Return (X, Y) of the center of cell containing provided text 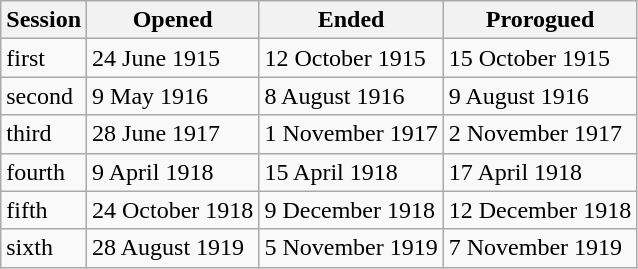
Prorogued (540, 20)
28 June 1917 (173, 134)
5 November 1919 (351, 248)
8 August 1916 (351, 96)
15 April 1918 (351, 172)
first (44, 58)
12 December 1918 (540, 210)
fifth (44, 210)
Ended (351, 20)
Opened (173, 20)
9 August 1916 (540, 96)
15 October 1915 (540, 58)
28 August 1919 (173, 248)
9 December 1918 (351, 210)
7 November 1919 (540, 248)
9 May 1916 (173, 96)
17 April 1918 (540, 172)
third (44, 134)
Session (44, 20)
9 April 1918 (173, 172)
12 October 1915 (351, 58)
2 November 1917 (540, 134)
24 October 1918 (173, 210)
24 June 1915 (173, 58)
1 November 1917 (351, 134)
second (44, 96)
fourth (44, 172)
sixth (44, 248)
